For the text-containing cell, return its midpoint in [X, Y] coordinate format. 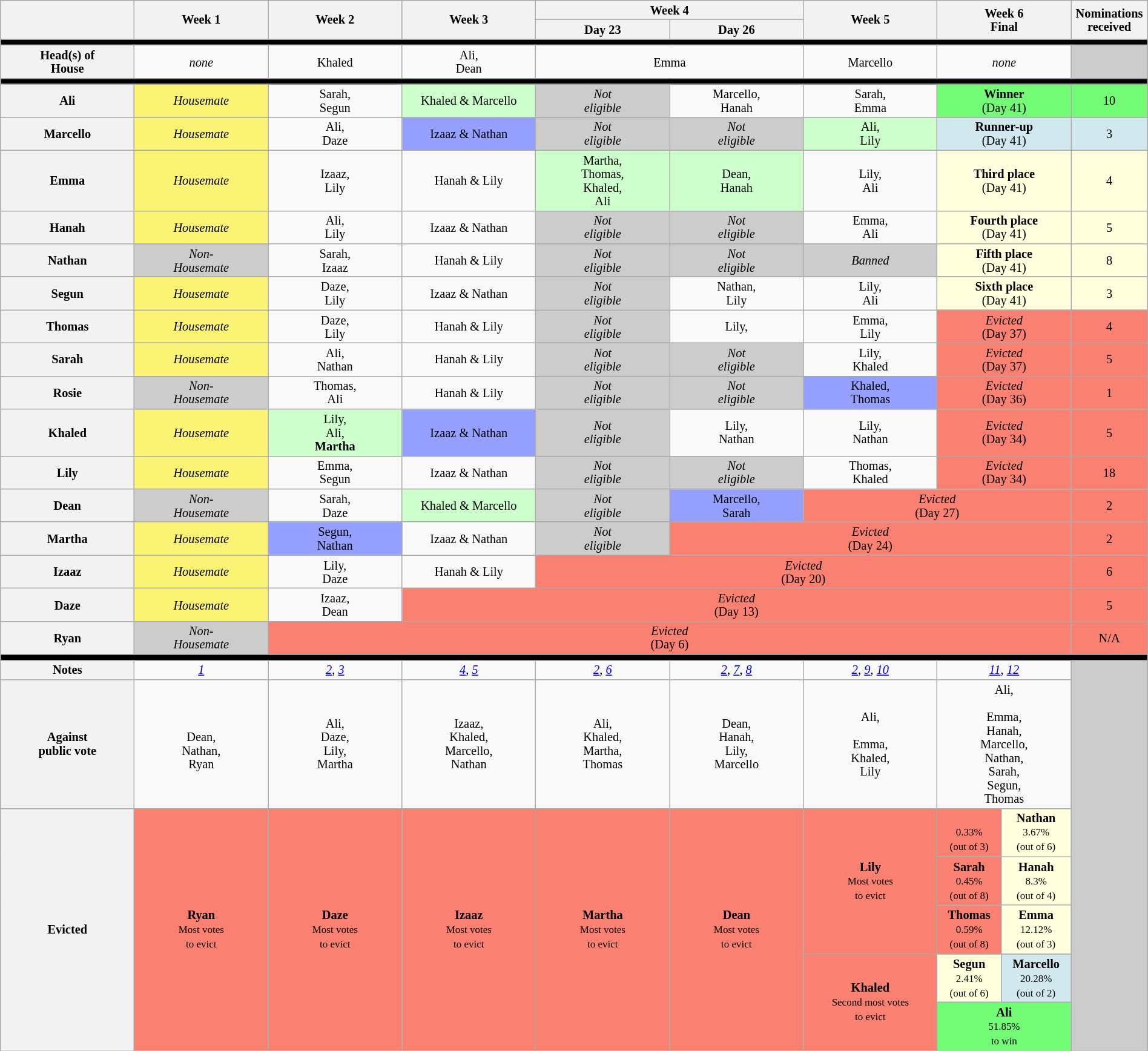
Fifth place(Day 41) [1004, 260]
Third place(Day 41) [1004, 180]
Izaaz,Dean [335, 604]
Marcello,Sarah [736, 505]
Evicted(Day 20) [803, 572]
Ali,Daze [335, 133]
Thomas,Ali [335, 392]
Ali,Nathan [335, 360]
Segun,Nathan [335, 539]
Dean,Hanah [736, 180]
Week 2 [335, 19]
Izaaz [68, 572]
Banned [871, 260]
Thomas0.59%(out of 8) [969, 929]
4, 5 [469, 670]
DazeMost votesto evict [335, 930]
Ali,Khaled,Martha,Thomas [603, 743]
Day 23 [603, 29]
Dean,Nathan,Ryan [201, 743]
Nathan,Lily [736, 293]
6 [1109, 572]
Izaaz,Khaled,Marcello,Nathan [469, 743]
2, 6 [603, 670]
Martha,Thomas,Khaled,Ali [603, 180]
Nominationsreceived [1109, 19]
Emma,Ali [871, 228]
Dean [68, 505]
Evicted(Day 13) [736, 604]
Nathan3.67%(out of 6) [1035, 832]
Week 4 [670, 10]
Izaaz,Lily [335, 180]
Daze [68, 604]
Martha [68, 539]
Ali [68, 100]
Segun2.41%(out of 6) [969, 978]
LilyMost votesto evict [871, 881]
Lily, [736, 327]
Fourth place(Day 41) [1004, 228]
Emma12.12%(out of 3) [1035, 929]
Evicted(Day 36) [1004, 392]
11, 12 [1004, 670]
Segun [68, 293]
Ali,Daze,Lily,Martha [335, 743]
Marcello20.28%(out of 2) [1035, 978]
Week 5 [871, 19]
MarthaMost votesto evict [603, 930]
Sarah0.45%(out of 8) [969, 881]
Khaled,Thomas [871, 392]
Againstpublic vote [68, 743]
Sarah,Segun [335, 100]
Notes [68, 670]
Emma,Segun [335, 472]
Evicted [68, 930]
Hanah [68, 228]
KhaledSecond most votesto evict [871, 1002]
N/A [1109, 638]
Sixth place(Day 41) [1004, 293]
Lily [68, 472]
RyanMost votesto evict [201, 930]
DeanMost votesto evict [736, 930]
Week 6Final [1004, 19]
Thomas,Khaled [871, 472]
8 [1109, 260]
Ali,Dean [469, 62]
Lily,Daze [335, 572]
Evicted(Day 27) [937, 505]
Dean,Hanah,Lily,Marcello [736, 743]
2, 9, 10 [871, 670]
Sarah,Izaaz [335, 260]
Head(s) ofHouse [68, 62]
Emma,Lily [871, 327]
Sarah,Daze [335, 505]
Runner-up(Day 41) [1004, 133]
Winner(Day 41) [1004, 100]
10 [1109, 100]
Rosie [68, 392]
Evicted(Day 24) [871, 539]
Week 1 [201, 19]
IzaazMost votesto evict [469, 930]
18 [1109, 472]
Lily,Ali,Martha [335, 432]
Day 26 [736, 29]
Week 3 [469, 19]
0.33%(out of 3) [969, 832]
Nathan [68, 260]
Marcello,Hanah [736, 100]
Lily,Khaled [871, 360]
2, 3 [335, 670]
Ali,Emma,Hanah,Marcello,Nathan,Sarah,Segun,Thomas [1004, 743]
Ryan [68, 638]
Ali51.85%to win [1004, 1026]
Sarah [68, 360]
Evicted(Day 6) [670, 638]
Hanah8.3%(out of 4) [1035, 881]
Sarah,Emma [871, 100]
2, 7, 8 [736, 670]
Ali,Emma,Khaled,Lily [871, 743]
Thomas [68, 327]
